Pinpoint the cell where the given text exists, returning its (X, Y) midpoint coordinate. 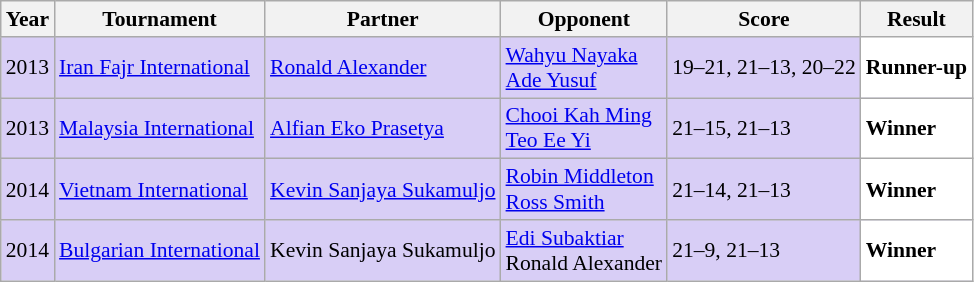
Malaysia International (160, 128)
Result (916, 19)
Edi Subaktiar Ronald Alexander (584, 250)
Bulgarian International (160, 250)
Score (764, 19)
Tournament (160, 19)
Alfian Eko Prasetya (383, 128)
Iran Fajr International (160, 68)
21–15, 21–13 (764, 128)
Ronald Alexander (383, 68)
Partner (383, 19)
Chooi Kah Ming Teo Ee Yi (584, 128)
Robin Middleton Ross Smith (584, 190)
Vietnam International (160, 190)
Opponent (584, 19)
21–14, 21–13 (764, 190)
Wahyu Nayaka Ade Yusuf (584, 68)
21–9, 21–13 (764, 250)
19–21, 21–13, 20–22 (764, 68)
Runner-up (916, 68)
Year (28, 19)
